Output the [x, y] coordinate of the center of the cell containing the given text.  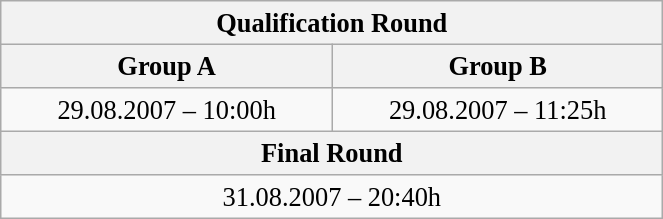
29.08.2007 – 11:25h [497, 109]
Qualification Round [332, 22]
Group B [497, 66]
31.08.2007 – 20:40h [332, 197]
Final Round [332, 153]
Group A [167, 66]
29.08.2007 – 10:00h [167, 109]
